Return the [X, Y] coordinate for the center point of the cell that contains the specified text.  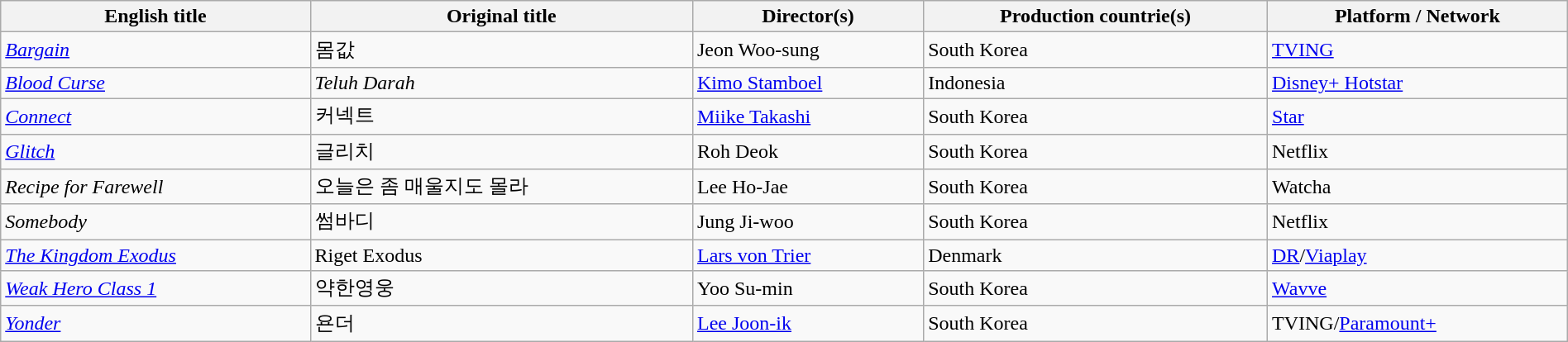
Original title [501, 17]
Yoo Su-min [807, 289]
English title [155, 17]
The Kingdom Exodus [155, 255]
Miike Takashi [807, 116]
TVING/Paramount+ [1417, 324]
몸값 [501, 50]
Jung Ji-woo [807, 221]
Kimo Stamboel [807, 83]
썸바디 [501, 221]
Director(s) [807, 17]
Jeon Woo-sung [807, 50]
Riget Exodus [501, 255]
Wavve [1417, 289]
Disney+ Hotstar [1417, 83]
Lee Joon-ik [807, 324]
TVING [1417, 50]
약한영웅 [501, 289]
Star [1417, 116]
커넥트 [501, 116]
Recipe for Farewell [155, 187]
Indonesia [1096, 83]
오늘은 좀 매울지도 몰라 [501, 187]
Denmark [1096, 255]
Teluh Darah [501, 83]
Blood Curse [155, 83]
Watcha [1417, 187]
Production countrie(s) [1096, 17]
Roh Deok [807, 152]
Weak Hero Class 1 [155, 289]
Glitch [155, 152]
욘더 [501, 324]
Lars von Trier [807, 255]
Yonder [155, 324]
Bargain [155, 50]
Somebody [155, 221]
Connect [155, 116]
글리치 [501, 152]
Platform / Network [1417, 17]
Lee Ho-Jae [807, 187]
DR/Viaplay [1417, 255]
